Capture the cell that displays the provided text and extract its (x, y) central coordinate. 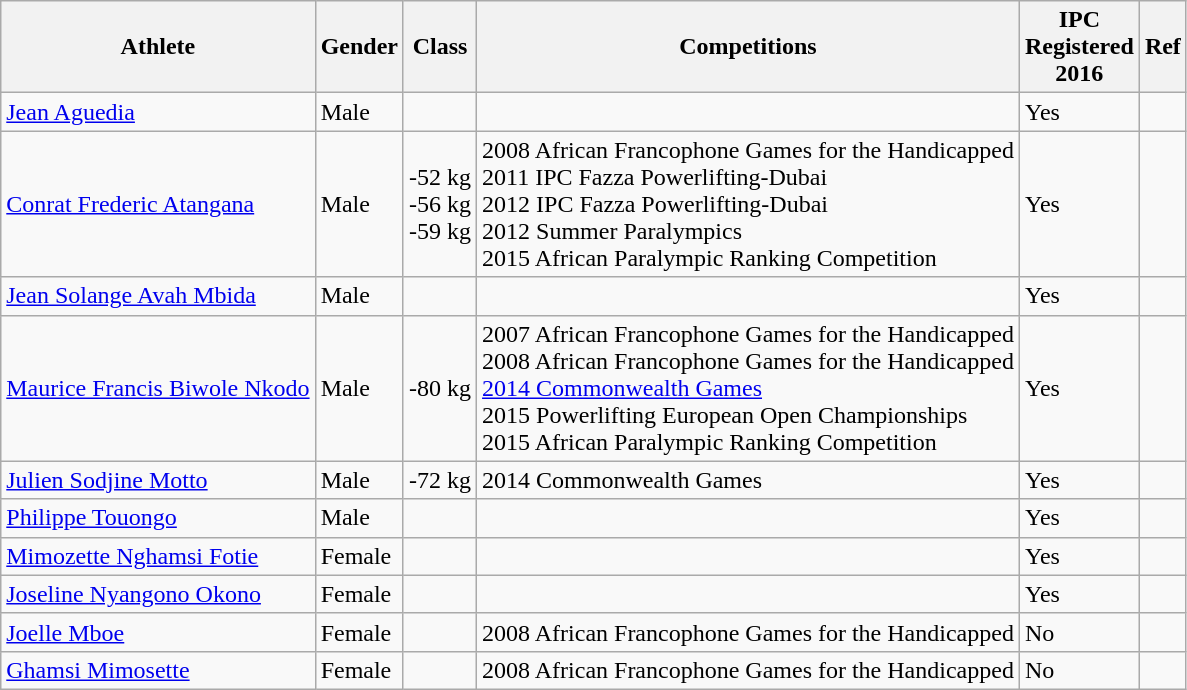
Gender (359, 47)
-52 kg-56 kg-59 kg (440, 204)
Joelle Mboe (158, 632)
Maurice Francis Biwole Nkodo (158, 388)
IPCRegistered2016 (1079, 47)
Conrat Frederic Atangana (158, 204)
-72 kg (440, 480)
Mimozette Nghamsi Fotie (158, 556)
Jean Solange Avah Mbida (158, 296)
Joseline Nyangono Okono (158, 594)
2014 Commonwealth Games (748, 480)
Jean Aguedia (158, 112)
Philippe Touongo (158, 518)
Ref (1162, 47)
Julien Sodjine Motto (158, 480)
Athlete (158, 47)
Competitions (748, 47)
-80 kg (440, 388)
Class (440, 47)
Ghamsi Mimosette (158, 670)
